Search for the cell housing the specified text and yield its [X, Y] center coordinate. 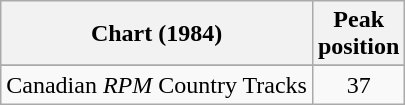
Peakposition [358, 34]
Chart (1984) [157, 34]
Canadian RPM Country Tracks [157, 85]
37 [358, 85]
